Output the [X, Y] coordinate of the center of the cell containing the given text.  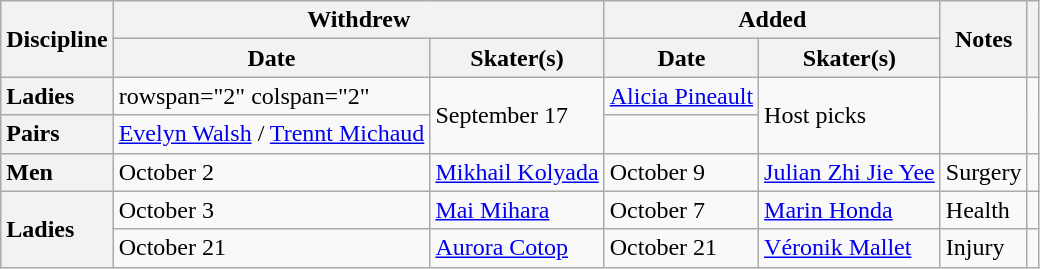
Pairs [57, 134]
September 17 [517, 115]
Discipline [57, 39]
Notes [984, 39]
Mikhail Kolyada [517, 172]
October 9 [681, 172]
Host picks [850, 115]
Surgery [984, 172]
Véronik Mallet [850, 248]
October 2 [272, 172]
Health [984, 210]
Men [57, 172]
October 7 [681, 210]
Mai Mihara [517, 210]
Added [772, 20]
Injury [984, 248]
Marin Honda [850, 210]
October 3 [272, 210]
Julian Zhi Jie Yee [850, 172]
Aurora Cotop [517, 248]
Withdrew [358, 20]
rowspan="2" colspan="2" [272, 96]
Alicia Pineault [681, 96]
Evelyn Walsh / Trennt Michaud [272, 134]
